Capture the cell that displays the provided text and extract its [x, y] central coordinate. 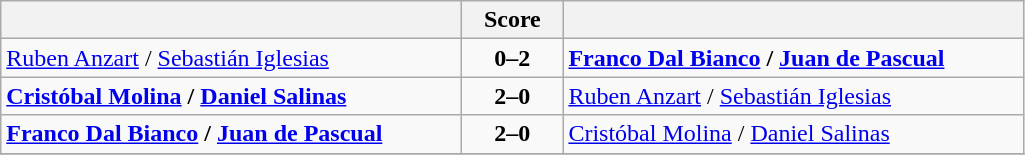
Score [512, 20]
0–2 [512, 58]
